Output the [x, y] coordinate of the center of the cell containing the given text.  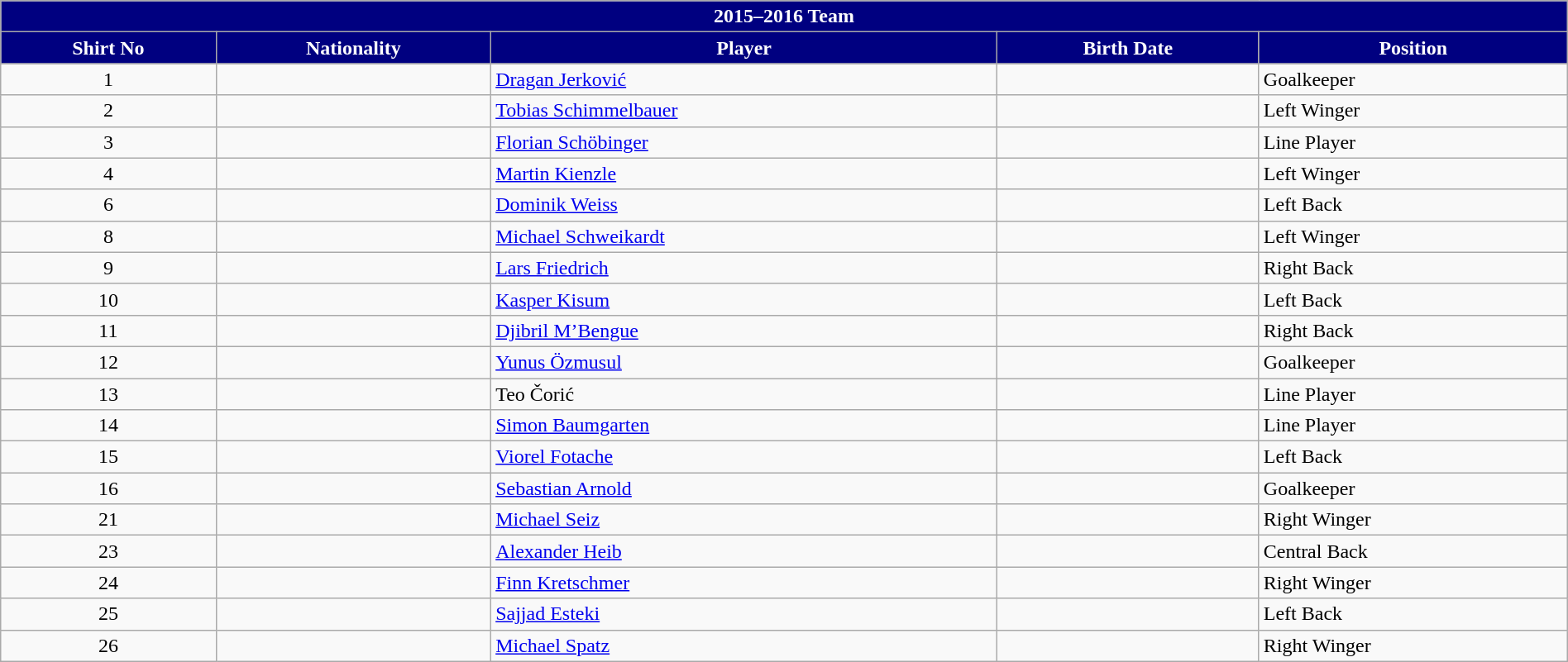
6 [108, 205]
Viorel Fotache [744, 457]
Djibril M’Bengue [744, 331]
Yunus Özmusul [744, 362]
12 [108, 362]
Florian Schöbinger [744, 142]
2 [108, 111]
Nationality [354, 48]
Shirt No [108, 48]
26 [108, 645]
23 [108, 551]
Teo Čorić [744, 394]
1 [108, 79]
Simon Baumgarten [744, 426]
Michael Spatz [744, 645]
15 [108, 457]
8 [108, 236]
11 [108, 331]
24 [108, 583]
Michael Schweikardt [744, 236]
Position [1413, 48]
Alexander Heib [744, 551]
25 [108, 614]
Michael Seiz [744, 520]
Dragan Jerković [744, 79]
10 [108, 299]
14 [108, 426]
Martin Kienzle [744, 174]
Lars Friedrich [744, 268]
Finn Kretschmer [744, 583]
Birth Date [1128, 48]
13 [108, 394]
Dominik Weiss [744, 205]
21 [108, 520]
Sajjad Esteki [744, 614]
9 [108, 268]
Central Back [1413, 551]
Player [744, 48]
2015–2016 Team [784, 17]
Sebastian Arnold [744, 488]
16 [108, 488]
Tobias Schimmelbauer [744, 111]
4 [108, 174]
3 [108, 142]
Kasper Kisum [744, 299]
